Identify which cell holds the provided text, then report its [X, Y] central coordinate. 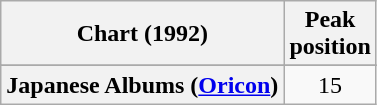
Peakposition [330, 34]
Japanese Albums (Oricon) [142, 85]
Chart (1992) [142, 34]
15 [330, 85]
